Identify which cell holds the provided text, then report its (X, Y) central coordinate. 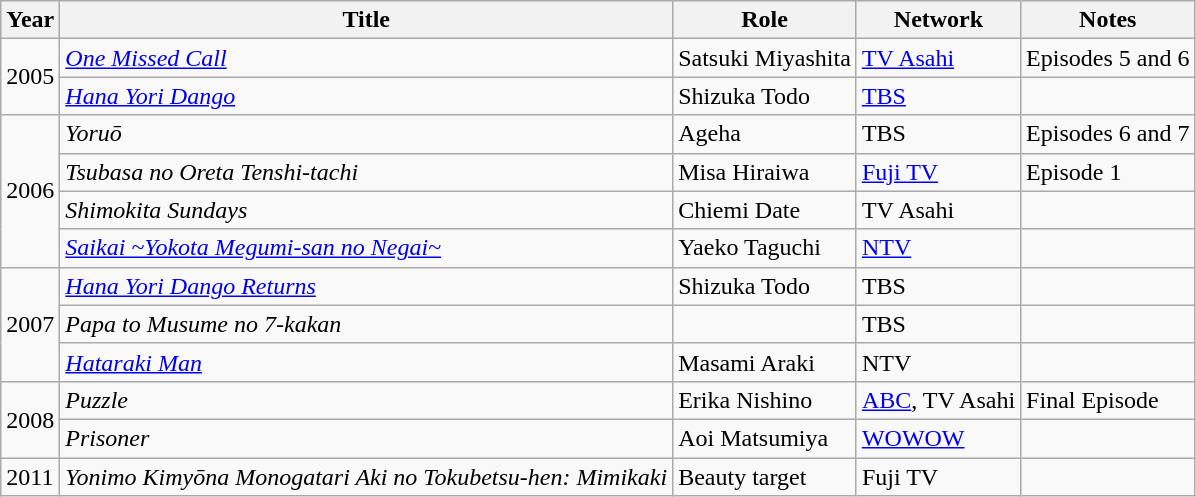
Episodes 5 and 6 (1108, 58)
Role (765, 20)
Yonimo Kimyōna Monogatari Aki no Tokubetsu-hen: Mimikaki (366, 477)
Papa to Musume no 7-kakan (366, 324)
Hataraki Man (366, 362)
Tsubasa no Oreta Tenshi-tachi (366, 172)
Hana Yori Dango (366, 96)
Aoi Matsumiya (765, 438)
Title (366, 20)
Masami Araki (765, 362)
One Missed Call (366, 58)
Shimokita Sundays (366, 210)
2011 (30, 477)
Ageha (765, 134)
Puzzle (366, 400)
Prisoner (366, 438)
Chiemi Date (765, 210)
Network (938, 20)
WOWOW (938, 438)
Yaeko Taguchi (765, 248)
2005 (30, 77)
Erika Nishino (765, 400)
Beauty target (765, 477)
Yoruō (366, 134)
2008 (30, 419)
Satsuki Miyashita (765, 58)
Episode 1 (1108, 172)
2007 (30, 324)
ABC, TV Asahi (938, 400)
Hana Yori Dango Returns (366, 286)
Misa Hiraiwa (765, 172)
Year (30, 20)
Episodes 6 and 7 (1108, 134)
Notes (1108, 20)
Final Episode (1108, 400)
2006 (30, 191)
Saikai ~Yokota Megumi-san no Negai~ (366, 248)
